Output the [X, Y] coordinate of the center of the cell containing the given text.  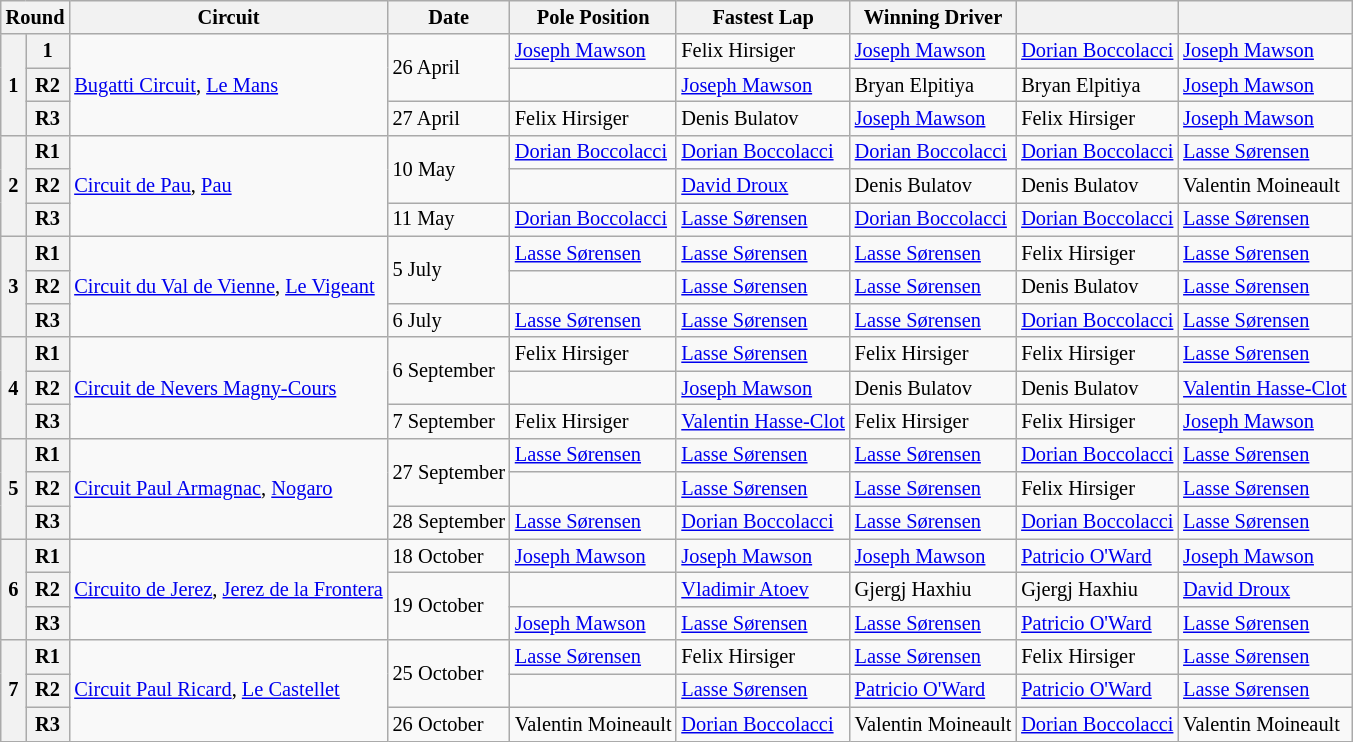
28 September [449, 522]
4 [14, 388]
5 July [449, 270]
Circuit Paul Armagnac, Nogaro [228, 488]
Pole Position [594, 17]
3 [14, 286]
Winning Driver [934, 17]
5 [14, 488]
Fastest Lap [762, 17]
6 [14, 590]
2 [14, 186]
7 September [449, 421]
Circuit de Pau, Pau [228, 186]
6 July [449, 320]
Circuit Paul Ricard, Le Castellet [228, 690]
27 April [449, 118]
Circuit du Val de Vienne, Le Vigeant [228, 286]
Circuit [228, 17]
Circuit de Nevers Magny-Cours [228, 388]
Bugatti Circuit, Le Mans [228, 84]
Date [449, 17]
19 October [449, 606]
26 April [449, 68]
26 October [449, 724]
25 October [449, 674]
11 May [449, 219]
Vladimir Atoev [762, 589]
6 September [449, 370]
10 May [449, 168]
Round [36, 17]
18 October [449, 556]
27 September [449, 472]
Circuito de Jerez, Jerez de la Frontera [228, 590]
7 [14, 690]
